Search for the cell housing the specified text and yield its (x, y) center coordinate. 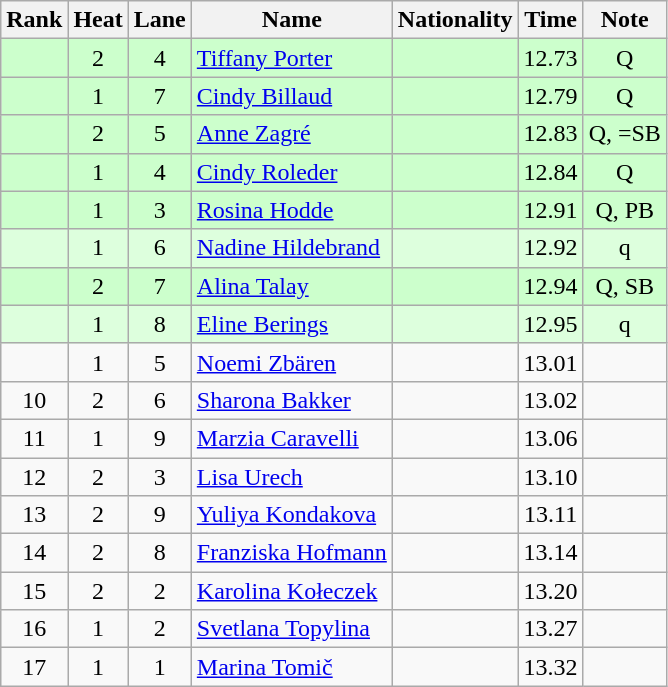
13 (34, 515)
12.83 (550, 134)
Q, PB (624, 210)
Alina Talay (292, 286)
Eline Berings (292, 324)
Svetlana Topylina (292, 629)
13.14 (550, 553)
Cindy Roleder (292, 172)
12.95 (550, 324)
Marzia Caravelli (292, 438)
Franziska Hofmann (292, 553)
Nadine Hildebrand (292, 248)
13.01 (550, 362)
12.84 (550, 172)
Heat (98, 20)
Name (292, 20)
12.91 (550, 210)
Cindy Billaud (292, 96)
13.32 (550, 667)
Q, SB (624, 286)
Marina Tomič (292, 667)
Karolina Kołeczek (292, 591)
15 (34, 591)
12 (34, 477)
13.06 (550, 438)
17 (34, 667)
12.94 (550, 286)
11 (34, 438)
10 (34, 400)
12.92 (550, 248)
Anne Zagré (292, 134)
12.79 (550, 96)
14 (34, 553)
13.27 (550, 629)
Noemi Zbären (292, 362)
Q, =SB (624, 134)
Rank (34, 20)
Rosina Hodde (292, 210)
12.73 (550, 58)
Time (550, 20)
16 (34, 629)
Sharona Bakker (292, 400)
Yuliya Kondakova (292, 515)
13.11 (550, 515)
13.02 (550, 400)
Lane (160, 20)
13.10 (550, 477)
Nationality (455, 20)
13.20 (550, 591)
Lisa Urech (292, 477)
Tiffany Porter (292, 58)
Note (624, 20)
